Scan for the cell matching the given text and deliver its [X, Y] coordinate at center. 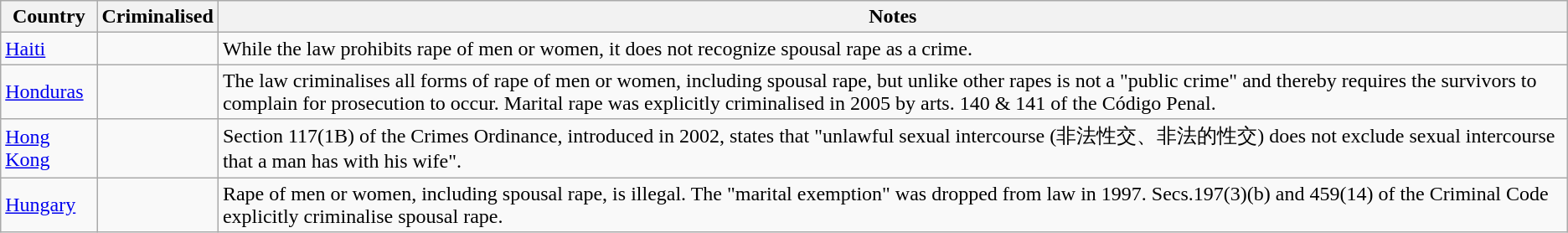
Haiti [49, 49]
Hong Kong [49, 148]
Honduras [49, 92]
Country [49, 17]
Hungary [49, 205]
Notes [893, 17]
Criminalised [157, 17]
While the law prohibits rape of men or women, it does not recognize spousal rape as a crime. [893, 49]
